Output the (X, Y) coordinate of the center of the cell containing the given text.  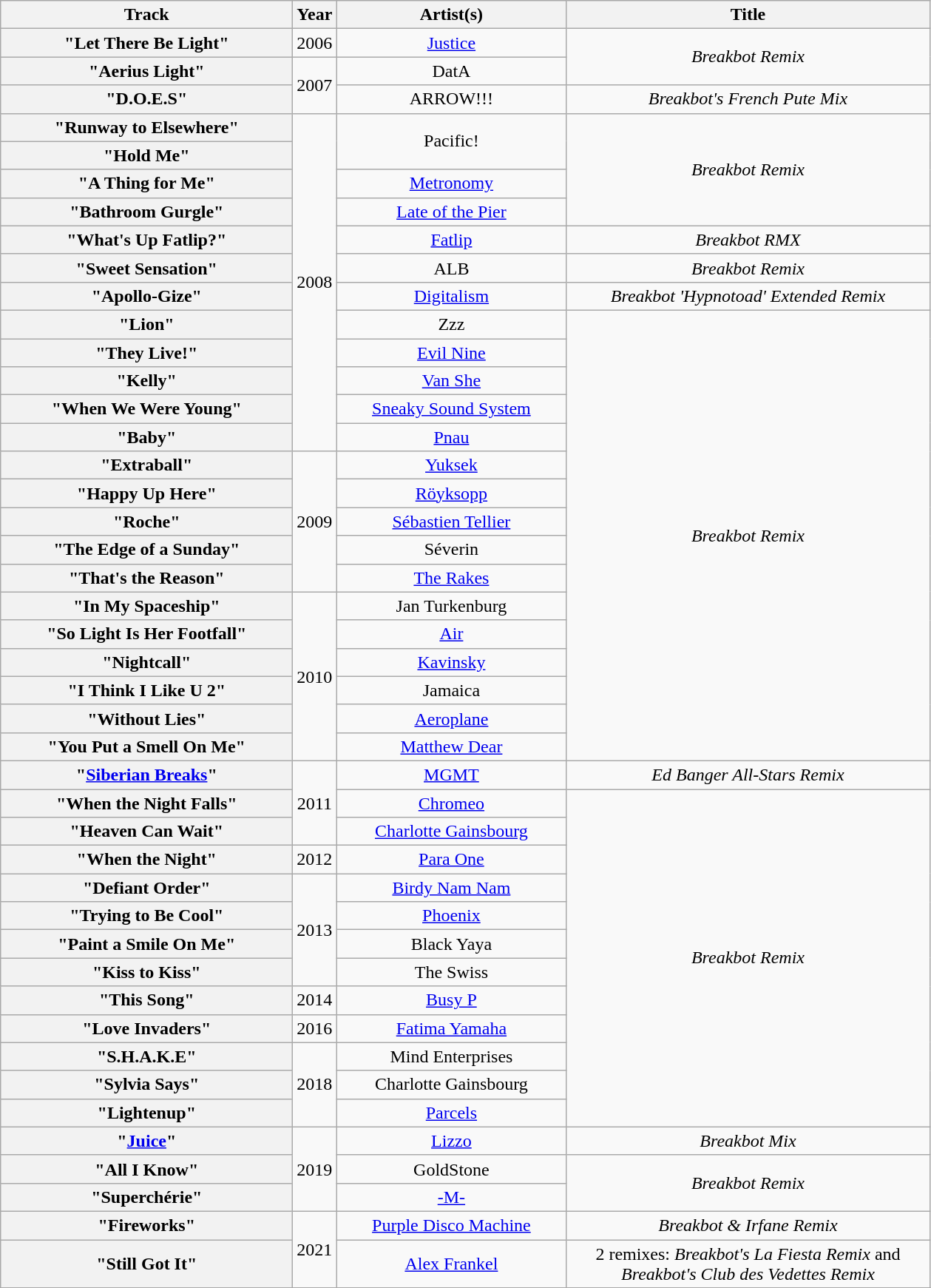
"Defiant Order" (146, 888)
"Juice" (146, 1141)
Lizzo (451, 1141)
"Bathroom Gurgle" (146, 212)
"Lion" (146, 324)
"Trying to Be Cool" (146, 916)
"When the Night" (146, 860)
"Superchérie" (146, 1197)
2021 (315, 1249)
"Apollo-Gize" (146, 296)
"When the Night Falls" (146, 803)
ALB (451, 268)
2011 (315, 803)
"This Song" (146, 1000)
ARROW!!! (451, 99)
"Hold Me" (146, 155)
"All I Know" (146, 1169)
"Paint a Smile On Me" (146, 944)
Pacific! (451, 141)
Yuksek (451, 465)
Digitalism (451, 296)
"Happy Up Here" (146, 493)
Jamaica (451, 690)
2018 (315, 1085)
2007 (315, 85)
"Extraball" (146, 465)
Séverin (451, 550)
"I Think I Like U 2" (146, 690)
Fatlip (451, 240)
Air (451, 634)
"Lightenup" (146, 1113)
2014 (315, 1000)
2008 (315, 283)
2006 (315, 43)
Breakbot 'Hypnotoad' Extended Remix (748, 296)
Parcels (451, 1113)
2016 (315, 1028)
Breakbot's French Pute Mix (748, 99)
Purple Disco Machine (451, 1225)
"Kelly" (146, 381)
2 remixes: Breakbot's La Fiesta Remix and Breakbot's Club des Vedettes Remix (748, 1264)
Track (146, 15)
"Heaven Can Wait" (146, 832)
2009 (315, 522)
Matthew Dear (451, 746)
"Aerius Light" (146, 71)
Metronomy (451, 183)
"D.O.E.S" (146, 99)
Röyksopp (451, 493)
"Sylvia Says" (146, 1085)
Year (315, 15)
"Sweet Sensation" (146, 268)
Chromeo (451, 803)
"When We Were Young" (146, 409)
2012 (315, 860)
"Still Got It" (146, 1264)
DatA (451, 71)
-M- (451, 1197)
Birdy Nam Nam (451, 888)
"That's the Reason" (146, 578)
Para One (451, 860)
Breakbot RMX (748, 240)
GoldStone (451, 1169)
Zzz (451, 324)
Title (748, 15)
"Runway to Elsewhere" (146, 127)
"So Light Is Her Footfall" (146, 634)
Ed Banger All-Stars Remix (748, 775)
"Let There Be Light" (146, 43)
Sneaky Sound System (451, 409)
Evil Nine (451, 353)
"The Edge of a Sunday" (146, 550)
Busy P (451, 1000)
Phoenix (451, 916)
Breakbot & Irfane Remix (748, 1225)
"Love Invaders" (146, 1028)
Aeroplane (451, 718)
Pnau (451, 437)
"Fireworks" (146, 1225)
The Swiss (451, 972)
"Kiss to Kiss" (146, 972)
Jan Turkenburg (451, 606)
Fatima Yamaha (451, 1028)
Kavinsky (451, 662)
Breakbot Mix (748, 1141)
"Nightcall" (146, 662)
Van She (451, 381)
"Roche" (146, 522)
"Without Lies" (146, 718)
"In My Spaceship" (146, 606)
Justice (451, 43)
Alex Frankel (451, 1264)
2010 (315, 676)
"Siberian Breaks" (146, 775)
Late of the Pier (451, 212)
Mind Enterprises (451, 1056)
"Baby" (146, 437)
"They Live!" (146, 353)
"S.H.A.K.E" (146, 1056)
Sébastien Tellier (451, 522)
"You Put a Smell On Me" (146, 746)
2013 (315, 930)
MGMT (451, 775)
Artist(s) (451, 15)
"A Thing for Me" (146, 183)
The Rakes (451, 578)
Black Yaya (451, 944)
2019 (315, 1169)
"What's Up Fatlip?" (146, 240)
